Find where the given text appears and provide that cell's center as [x, y] coordinate. 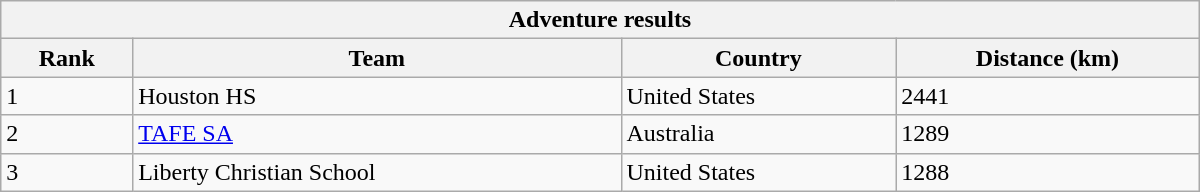
Rank [67, 58]
1289 [1048, 134]
3 [67, 172]
1288 [1048, 172]
Liberty Christian School [377, 172]
Team [377, 58]
1 [67, 96]
Adventure results [600, 20]
Australia [758, 134]
Distance (km) [1048, 58]
2 [67, 134]
2441 [1048, 96]
TAFE SA [377, 134]
Houston HS [377, 96]
Country [758, 58]
